Search for the cell housing the specified text and yield its [x, y] center coordinate. 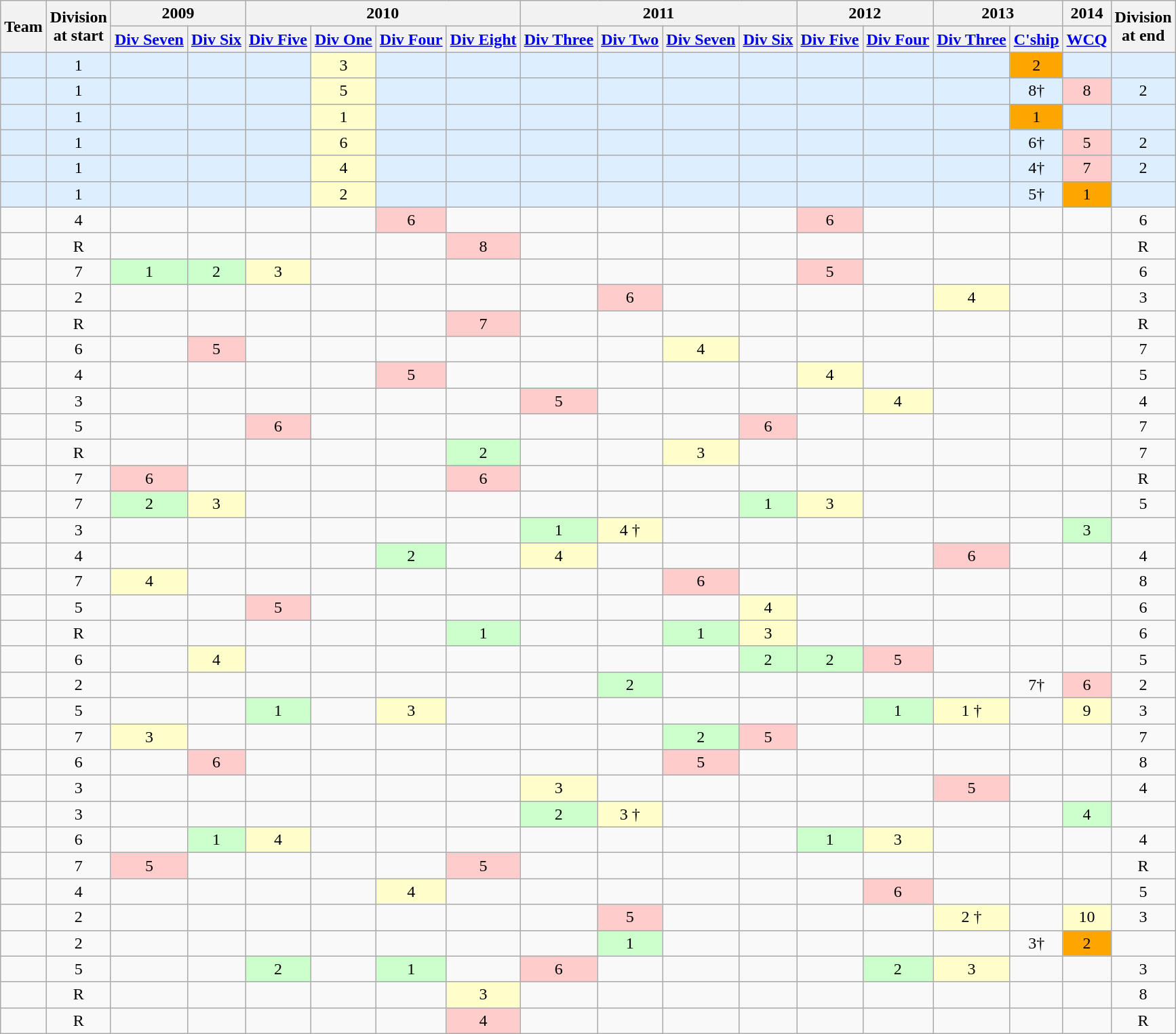
3† [1036, 943]
3 † [630, 814]
9 [1086, 710]
8† [1036, 91]
4 † [630, 530]
2010 [383, 14]
10 [1086, 917]
Div Two [630, 39]
Div One [344, 39]
2 † [972, 917]
2012 [865, 14]
5† [1036, 194]
WCQ [1086, 39]
Div Eight [483, 39]
2011 [659, 14]
7† [1036, 685]
2014 [1086, 14]
2013 [998, 14]
Divisionat end [1143, 26]
1 † [972, 710]
4† [1036, 168]
6† [1036, 142]
Team [24, 26]
Divisionat start [79, 26]
C'ship [1036, 39]
2009 [178, 14]
